Pinpoint the cell where the given text exists, returning its [X, Y] midpoint coordinate. 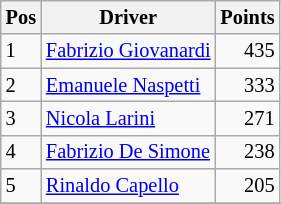
238 [247, 152]
Rinaldo Capello [128, 186]
1 [21, 51]
Pos [21, 17]
Fabrizio Giovanardi [128, 51]
Emanuele Naspetti [128, 85]
3 [21, 118]
205 [247, 186]
Nicola Larini [128, 118]
Points [247, 17]
435 [247, 51]
271 [247, 118]
Driver [128, 17]
Fabrizio De Simone [128, 152]
4 [21, 152]
333 [247, 85]
2 [21, 85]
5 [21, 186]
